Extract the [X, Y] coordinate from the center of the cell holding the provided text.  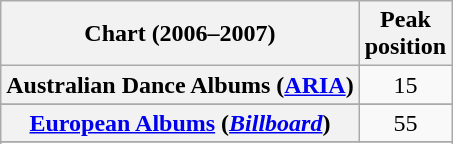
Australian Dance Albums (ARIA) [180, 85]
European Albums (Billboard) [180, 123]
Chart (2006–2007) [180, 34]
Peakposition [405, 34]
15 [405, 85]
55 [405, 123]
